Provide the (X, Y) coordinate of the cell's center where the given text is located.  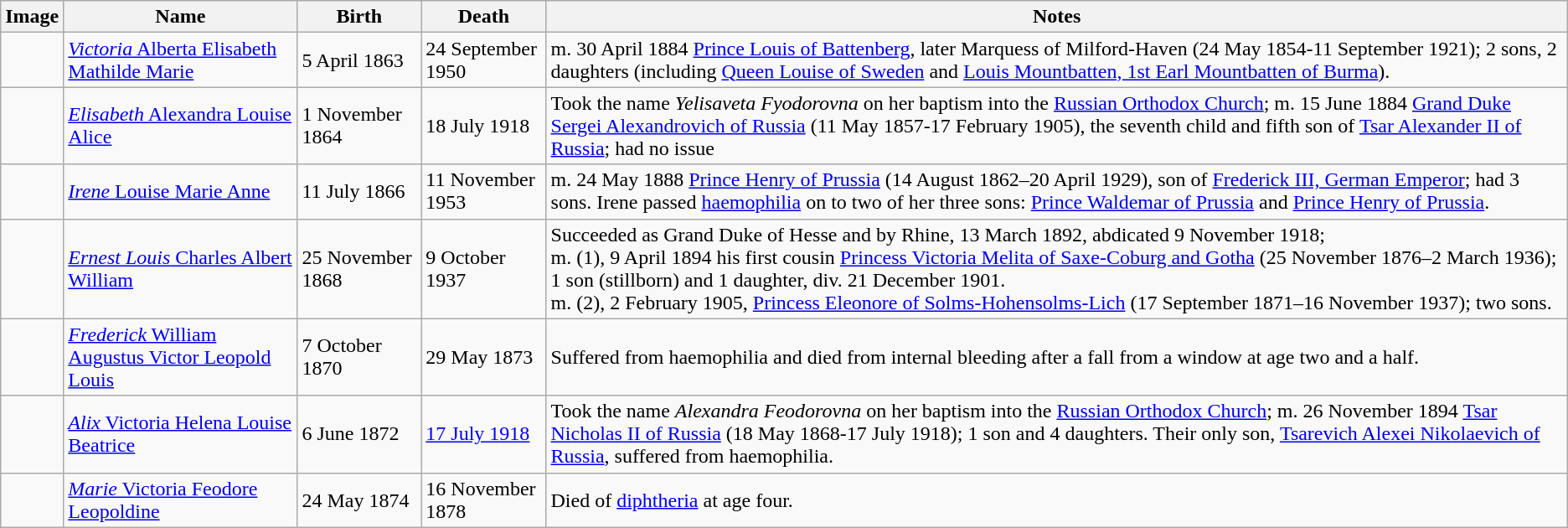
6 June 1872 (359, 434)
11 November 1953 (484, 191)
5 April 1863 (359, 60)
Frederick William Augustus Victor Leopold Louis (181, 357)
24 September 1950 (484, 60)
Ernest Louis Charles Albert William (181, 268)
Birth (359, 17)
Image (32, 17)
Name (181, 17)
29 May 1873 (484, 357)
Victoria Alberta Elisabeth Mathilde Marie (181, 60)
7 October 1870 (359, 357)
Notes (1057, 17)
Death (484, 17)
24 May 1874 (359, 500)
Suffered from haemophilia and died from internal bleeding after a fall from a window at age two and a half. (1057, 357)
11 July 1866 (359, 191)
9 October 1937 (484, 268)
18 July 1918 (484, 126)
16 November 1878 (484, 500)
Died of diphtheria at age four. (1057, 500)
Irene Louise Marie Anne (181, 191)
17 July 1918 (484, 434)
25 November 1868 (359, 268)
Marie Victoria Feodore Leopoldine (181, 500)
Elisabeth Alexandra Louise Alice (181, 126)
1 November 1864 (359, 126)
Alix Victoria Helena Louise Beatrice (181, 434)
